Capture the cell that displays the provided text and extract its (X, Y) central coordinate. 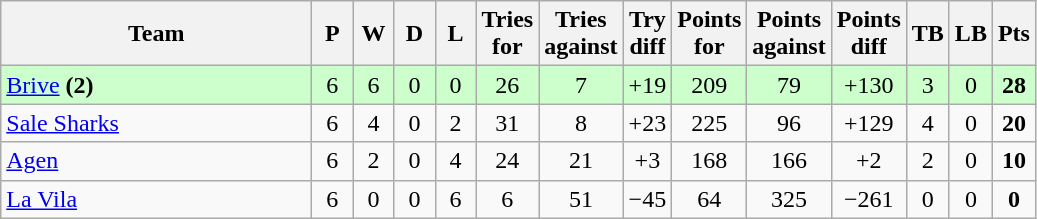
La Vila (156, 199)
TB (928, 34)
LB (970, 34)
Points for (710, 34)
166 (789, 161)
24 (508, 161)
79 (789, 85)
225 (710, 123)
Pts (1014, 34)
20 (1014, 123)
−261 (868, 199)
7 (581, 85)
64 (710, 199)
+19 (648, 85)
Points diff (868, 34)
8 (581, 123)
Agen (156, 161)
−45 (648, 199)
+2 (868, 161)
28 (1014, 85)
Brive (2) (156, 85)
Try diff (648, 34)
51 (581, 199)
10 (1014, 161)
L (456, 34)
209 (710, 85)
21 (581, 161)
W (374, 34)
Tries against (581, 34)
P (332, 34)
26 (508, 85)
+130 (868, 85)
31 (508, 123)
168 (710, 161)
+129 (868, 123)
3 (928, 85)
Team (156, 34)
+23 (648, 123)
Tries for (508, 34)
D (414, 34)
96 (789, 123)
Sale Sharks (156, 123)
325 (789, 199)
Points against (789, 34)
+3 (648, 161)
